Extract the [X, Y] coordinate from the center of the cell holding the provided text.  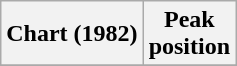
Chart (1982) [72, 34]
Peak position [189, 34]
